Provide the (X, Y) coordinate of the cell's center where the given text is located.  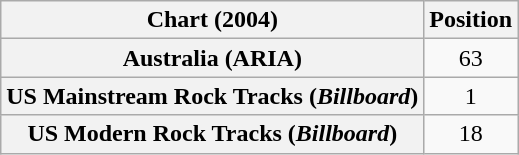
US Modern Rock Tracks (Billboard) (212, 134)
US Mainstream Rock Tracks (Billboard) (212, 96)
18 (471, 134)
Australia (ARIA) (212, 58)
63 (471, 58)
Position (471, 20)
Chart (2004) (212, 20)
1 (471, 96)
